Identify which cell holds the provided text, then report its (X, Y) central coordinate. 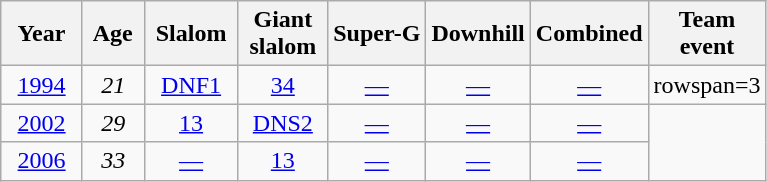
2006 (42, 161)
2002 (42, 123)
33 (113, 161)
34 (283, 85)
Super-G (377, 34)
DNF1 (191, 85)
Year (42, 34)
29 (113, 123)
rowspan=3 (707, 85)
DNS2 (283, 123)
Combined (589, 34)
21 (113, 85)
1994 (42, 85)
Giant slalom (283, 34)
Downhill (478, 34)
Teamevent (707, 34)
Slalom (191, 34)
Age (113, 34)
